From the cell containing the given text, extract its center point as (x, y) coordinate. 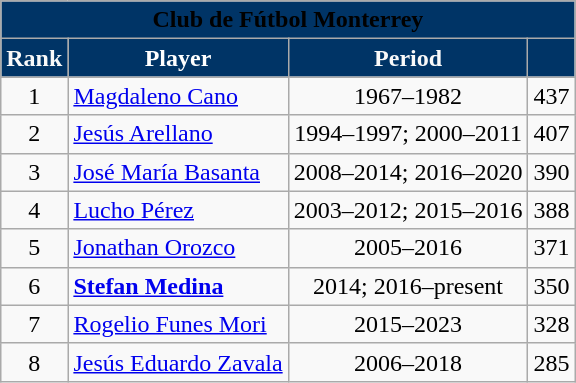
1 (34, 96)
7 (34, 324)
Period (408, 58)
371 (552, 248)
Lucho Pérez (178, 210)
1994–1997; 2000–2011 (408, 134)
1967–1982 (408, 96)
328 (552, 324)
Jesús Arellano (178, 134)
6 (34, 286)
407 (552, 134)
2005–2016 (408, 248)
José María Basanta (178, 172)
2008–2014; 2016–2020 (408, 172)
388 (552, 210)
Stefan Medina (178, 286)
390 (552, 172)
2003–2012; 2015–2016 (408, 210)
Player (178, 58)
Jesús Eduardo Zavala (178, 362)
8 (34, 362)
Rank (34, 58)
Magdaleno Cano (178, 96)
437 (552, 96)
5 (34, 248)
Club de Fútbol Monterrey (288, 20)
2006–2018 (408, 362)
4 (34, 210)
2014; 2016–present (408, 286)
350 (552, 286)
3 (34, 172)
285 (552, 362)
2015–2023 (408, 324)
Rogelio Funes Mori (178, 324)
2 (34, 134)
Jonathan Orozco (178, 248)
